Identify which cell holds the provided text, then report its [X, Y] central coordinate. 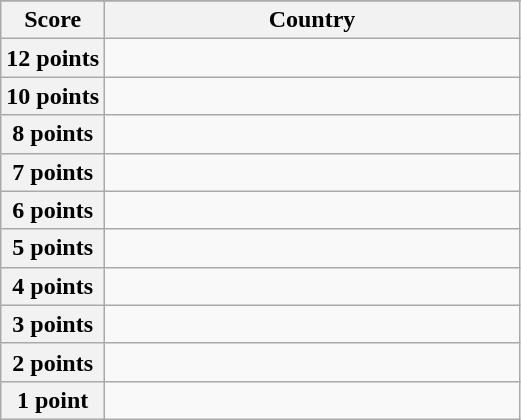
5 points [53, 248]
4 points [53, 286]
Country [312, 20]
12 points [53, 58]
7 points [53, 172]
6 points [53, 210]
3 points [53, 324]
8 points [53, 134]
1 point [53, 400]
2 points [53, 362]
Score [53, 20]
10 points [53, 96]
